Identify which cell holds the provided text, then report its [X, Y] central coordinate. 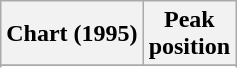
Chart (1995) [72, 34]
Peakposition [189, 34]
